Scan for the cell matching the given text and deliver its (x, y) coordinate at center. 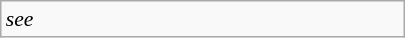
see (203, 19)
